Identify which cell holds the provided text, then report its (x, y) central coordinate. 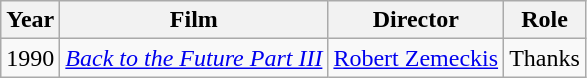
Robert Zemeckis (416, 58)
Film (194, 20)
1990 (30, 58)
Role (545, 20)
Year (30, 20)
Director (416, 20)
Thanks (545, 58)
Back to the Future Part III (194, 58)
